Pinpoint the cell where the given text exists, returning its [X, Y] midpoint coordinate. 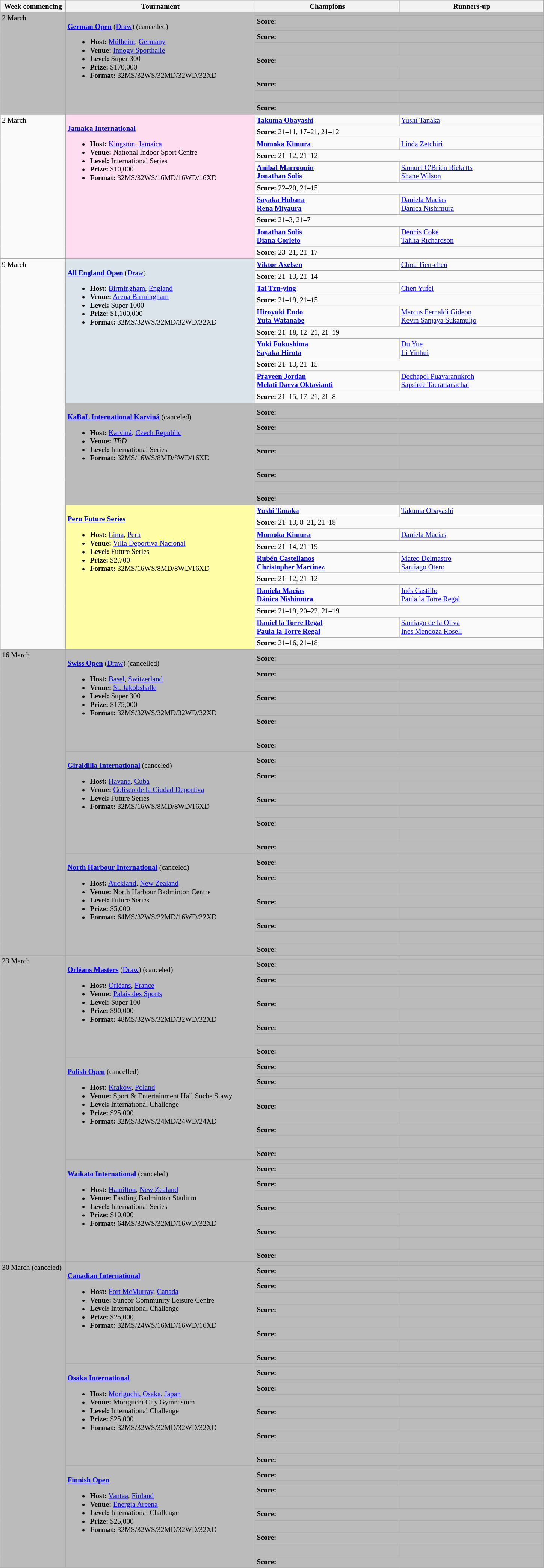
Score: 21–13, 21–14 [399, 276]
Linda Zetchiri [471, 144]
Sayaka Hobara Rena Miyaura [327, 204]
Score: 21–11, 17–21, 21–12 [399, 132]
Daniela Macías [471, 535]
Score: 21–16, 21–18 [399, 643]
Giraldilla International (canceled)Host: Havana, CubaVenue: Coliseo de la Ciudad DeportivaLevel: Future SeriesFormat: 32MS/16WS/8MD/8WD/16XD [160, 802]
Week commencing [33, 6]
Score: 21–18, 12–21, 21–19 [399, 332]
Santiago de la Oliva Ines Mendoza Rosell [471, 627]
Score: 21–14, 21–19 [399, 547]
Score: 22–20, 21–15 [399, 188]
Chou Tien-chen [471, 265]
16 March [33, 802]
Samuel O'Brien Ricketts Shane Wilson [471, 172]
Inés Castillo Paula la Torre Regal [471, 595]
Swiss Open (Draw) (cancelled)Host: Basel, SwitzerlandVenue: St. JakobshalleLevel: Super 300Prize: $175,000Format: 32MS/32WS/32MD/32WD/32XD [160, 700]
9 March [33, 454]
23 March [33, 1109]
German Open (Draw) (cancelled)Host: Mülheim, GermanyVenue: Innogy SporthalleLevel: Super 300Prize: $170,000Format: 32MS/32WS/32MD/32WD/32XD [160, 63]
Runners-up [471, 6]
Score: 21–19, 20–22, 21–19 [399, 611]
Aníbal Marroquín Jonathan Solís [327, 172]
Finnish OpenHost: Vantaa, FinlandVenue: Energia AreenaLevel: International ChallengePrize: $25,000Format: 32MS/32WS/32MD/32WD/32XD [160, 1517]
Score: 21–15, 17–21, 21–8 [399, 397]
Score: 21–13, 8–21, 21–18 [399, 523]
Score: 21–3, 21–7 [399, 220]
Dennis Coke Tahlia Richardson [471, 237]
Score: 21–13, 21–15 [399, 365]
Daniel la Torre Regal Paula la Torre Regal [327, 627]
Marcus Fernaldi Gideon Kevin Sanjaya Sukamuljo [471, 316]
Tournament [160, 6]
Dechapol Puavaranukroh Sapsiree Taerattanachai [471, 381]
Champions [327, 6]
Tai Tzu-ying [327, 288]
Jonathan Solís Diana Corleto [327, 237]
30 March (canceled) [33, 1415]
Chen Yufei [471, 288]
Praveen Jordan Melati Daeva Oktavianti [327, 381]
All England Open (Draw)Host: Birmingham, EnglandVenue: Arena BirminghamLevel: Super 1000Prize: $1,100,000Format: 32MS/32WS/32MD/32WD/32XD [160, 331]
KaBaL International Karviná (canceled)Host: Karviná, Czech RepublicVenue: TBDLevel: International SeriesFormat: 32MS/16WS/8MD/8WD/16XD [160, 453]
Yuki Fukushima Sayaka Hirota [327, 349]
Orléans Masters (Draw) (canceled)Host: Orléans, FranceVenue: Palais des SportsLevel: Super 100Prize: $90,000Format: 48MS/32WS/32MD/32WD/32XD [160, 1006]
Score: 23–21, 21–17 [399, 253]
Peru Future SeriesHost: Lima, PeruVenue: Villa Deportiva NacionalLevel: Future SeriesPrize: $2,700Format: 32MS/16WS/8MD/8WD/16XD [160, 577]
Rubén Castellanos Christopher Martínez [327, 563]
Hiroyuki Endo Yuta Watanabe [327, 316]
Score: 21–19, 21–15 [399, 300]
Du Yue Li Yinhui [471, 349]
Viktor Axelsen [327, 265]
Mateo Delmastro Santiago Otero [471, 563]
